Return the (x, y) coordinate for the center point of the cell that contains the specified text.  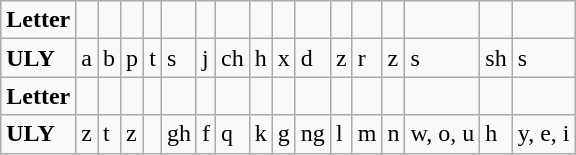
r (367, 58)
ch (232, 58)
k (260, 134)
y, e, i (544, 134)
n (394, 134)
f (206, 134)
q (232, 134)
b (110, 58)
g (284, 134)
p (132, 58)
gh (178, 134)
j (206, 58)
ng (312, 134)
l (341, 134)
a (87, 58)
d (312, 58)
w, o, u (442, 134)
sh (496, 58)
x (284, 58)
m (367, 134)
